Scan for the cell matching the given text and deliver its [X, Y] coordinate at center. 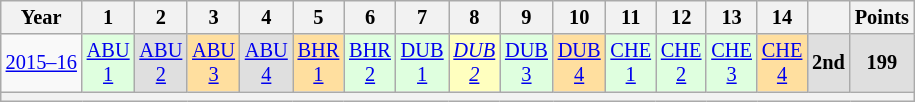
ABU3 [214, 63]
BHR1 [319, 63]
BHR2 [370, 63]
DUB4 [580, 63]
CHE3 [731, 63]
ABU4 [266, 63]
Year [42, 17]
2015–16 [42, 63]
CHE1 [631, 63]
DUB3 [526, 63]
ABU2 [160, 63]
Points [882, 17]
11 [631, 17]
13 [731, 17]
ABU1 [108, 63]
8 [474, 17]
CHE2 [681, 63]
5 [319, 17]
DUB2 [474, 63]
6 [370, 17]
1 [108, 17]
199 [882, 63]
10 [580, 17]
CHE4 [782, 63]
7 [422, 17]
12 [681, 17]
4 [266, 17]
2nd [828, 63]
3 [214, 17]
14 [782, 17]
DUB1 [422, 63]
2 [160, 17]
9 [526, 17]
